For the text-containing cell, return its midpoint in [x, y] coordinate format. 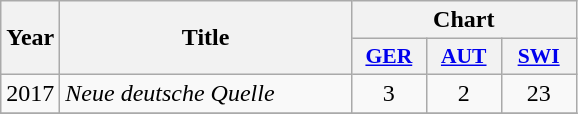
2 [464, 93]
Title [206, 38]
3 [388, 93]
23 [538, 93]
SWI [538, 57]
Chart [464, 20]
2017 [30, 93]
AUT [464, 57]
GER [388, 57]
Neue deutsche Quelle [206, 93]
Year [30, 38]
